Detect which cell encompasses the target text, then output its [x, y] center coordinate. 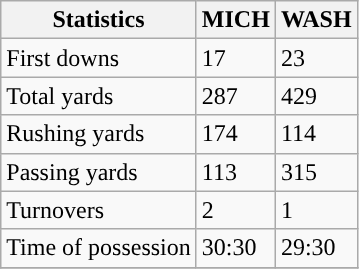
Rushing yards [99, 134]
114 [316, 134]
Time of possession [99, 248]
Turnovers [99, 210]
287 [236, 96]
WASH [316, 20]
Passing yards [99, 172]
23 [316, 58]
29:30 [316, 248]
113 [236, 172]
First downs [99, 58]
30:30 [236, 248]
17 [236, 58]
Total yards [99, 96]
2 [236, 210]
174 [236, 134]
MICH [236, 20]
315 [316, 172]
Statistics [99, 20]
1 [316, 210]
429 [316, 96]
